Locate the cell with the specified text and output its (X, Y) center coordinate. 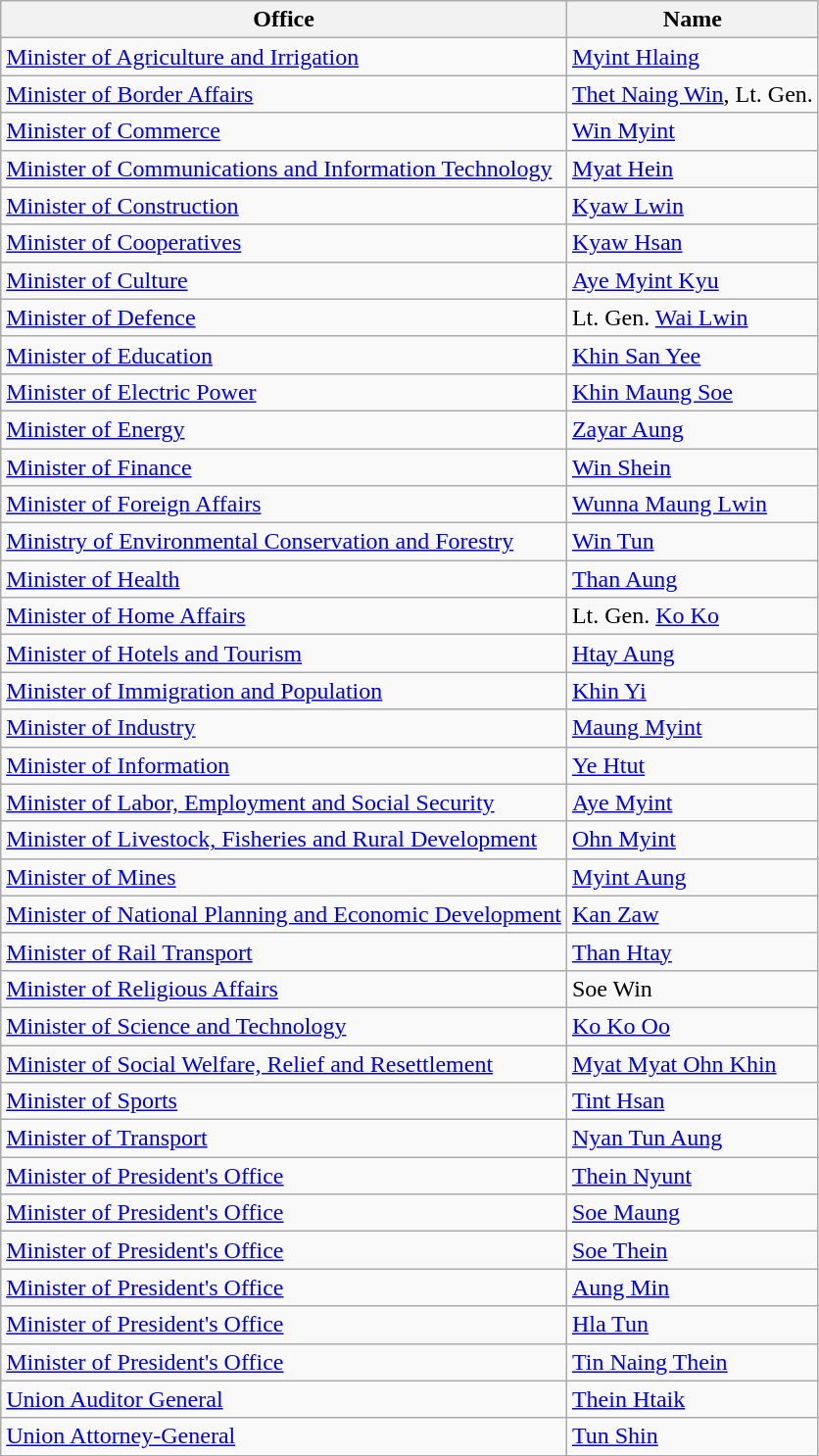
Minister of National Planning and Economic Development (284, 914)
Union Auditor General (284, 1399)
Win Myint (692, 131)
Tint Hsan (692, 1101)
Myint Hlaing (692, 57)
Zayar Aung (692, 429)
Lt. Gen. Ko Ko (692, 616)
Minister of Mines (284, 877)
Minister of Defence (284, 317)
Union Attorney-General (284, 1436)
Thein Htaik (692, 1399)
Than Htay (692, 951)
Maung Myint (692, 728)
Minister of Communications and Information Technology (284, 169)
Win Shein (692, 467)
Myint Aung (692, 877)
Minister of Livestock, Fisheries and Rural Development (284, 840)
Minister of Hotels and Tourism (284, 654)
Win Tun (692, 542)
Kan Zaw (692, 914)
Minister of Finance (284, 467)
Minister of Religious Affairs (284, 989)
Minister of Cooperatives (284, 243)
Minister of Energy (284, 429)
Lt. Gen. Wai Lwin (692, 317)
Minister of Sports (284, 1101)
Aye Myint (692, 802)
Soe Win (692, 989)
Office (284, 20)
Khin Maung Soe (692, 392)
Kyaw Lwin (692, 206)
Minister of Foreign Affairs (284, 505)
Minister of Transport (284, 1139)
Minister of Border Affairs (284, 94)
Minister of Culture (284, 280)
Khin Yi (692, 691)
Nyan Tun Aung (692, 1139)
Khin San Yee (692, 355)
Htay Aung (692, 654)
Minister of Home Affairs (284, 616)
Minister of Rail Transport (284, 951)
Wunna Maung Lwin (692, 505)
Myat Myat Ohn Khin (692, 1063)
Tin Naing Thein (692, 1362)
Soe Maung (692, 1213)
Hla Tun (692, 1325)
Ye Htut (692, 765)
Aye Myint Kyu (692, 280)
Soe Thein (692, 1250)
Minister of Social Welfare, Relief and Resettlement (284, 1063)
Minister of Electric Power (284, 392)
Ko Ko Oo (692, 1026)
Tun Shin (692, 1436)
Minister of Health (284, 579)
Minister of Agriculture and Irrigation (284, 57)
Minister of Commerce (284, 131)
Ministry of Environmental Conservation and Forestry (284, 542)
Thet Naing Win, Lt. Gen. (692, 94)
Minister of Science and Technology (284, 1026)
Minister of Immigration and Population (284, 691)
Minister of Industry (284, 728)
Ohn Myint (692, 840)
Minister of Information (284, 765)
Name (692, 20)
Minister of Construction (284, 206)
Minister of Education (284, 355)
Myat Hein (692, 169)
Than Aung (692, 579)
Kyaw Hsan (692, 243)
Aung Min (692, 1287)
Minister of Labor, Employment and Social Security (284, 802)
Thein Nyunt (692, 1176)
